For the text-containing cell, return its midpoint in [X, Y] coordinate format. 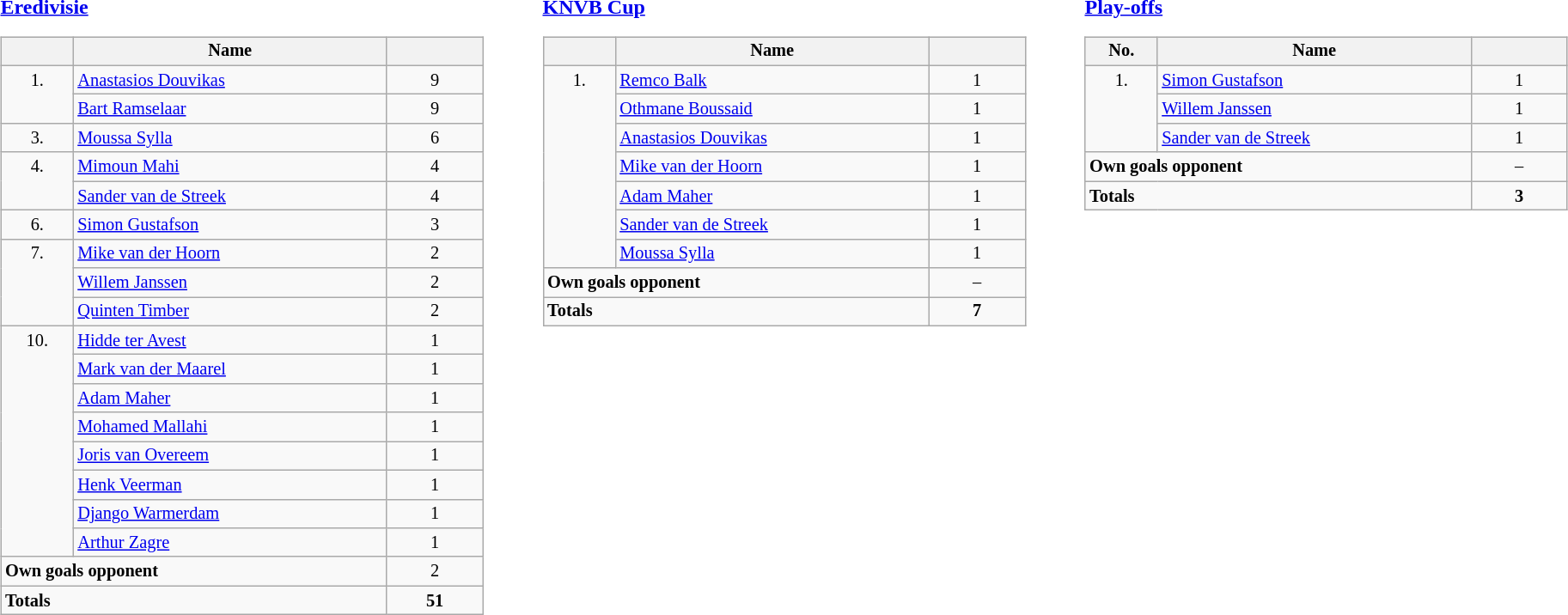
51 [435, 600]
Othmane Boussaid [772, 109]
Mohamed Mallahi [230, 427]
Django Warmerdam [230, 514]
Hidde ter Avest [230, 340]
Mimoun Mahi [230, 167]
Arthur Zagre [230, 543]
Quinten Timber [230, 312]
3. [37, 138]
Bart Ramselaar [230, 109]
Remco Balk [772, 80]
6 [435, 138]
7 [977, 312]
No. [1121, 52]
10. [37, 441]
4. [37, 180]
Mark van der Maarel [230, 369]
Henk Veerman [230, 484]
Joris van Overeem [230, 456]
6. [37, 225]
7. [37, 282]
